Detect which cell encompasses the target text, then output its (x, y) center coordinate. 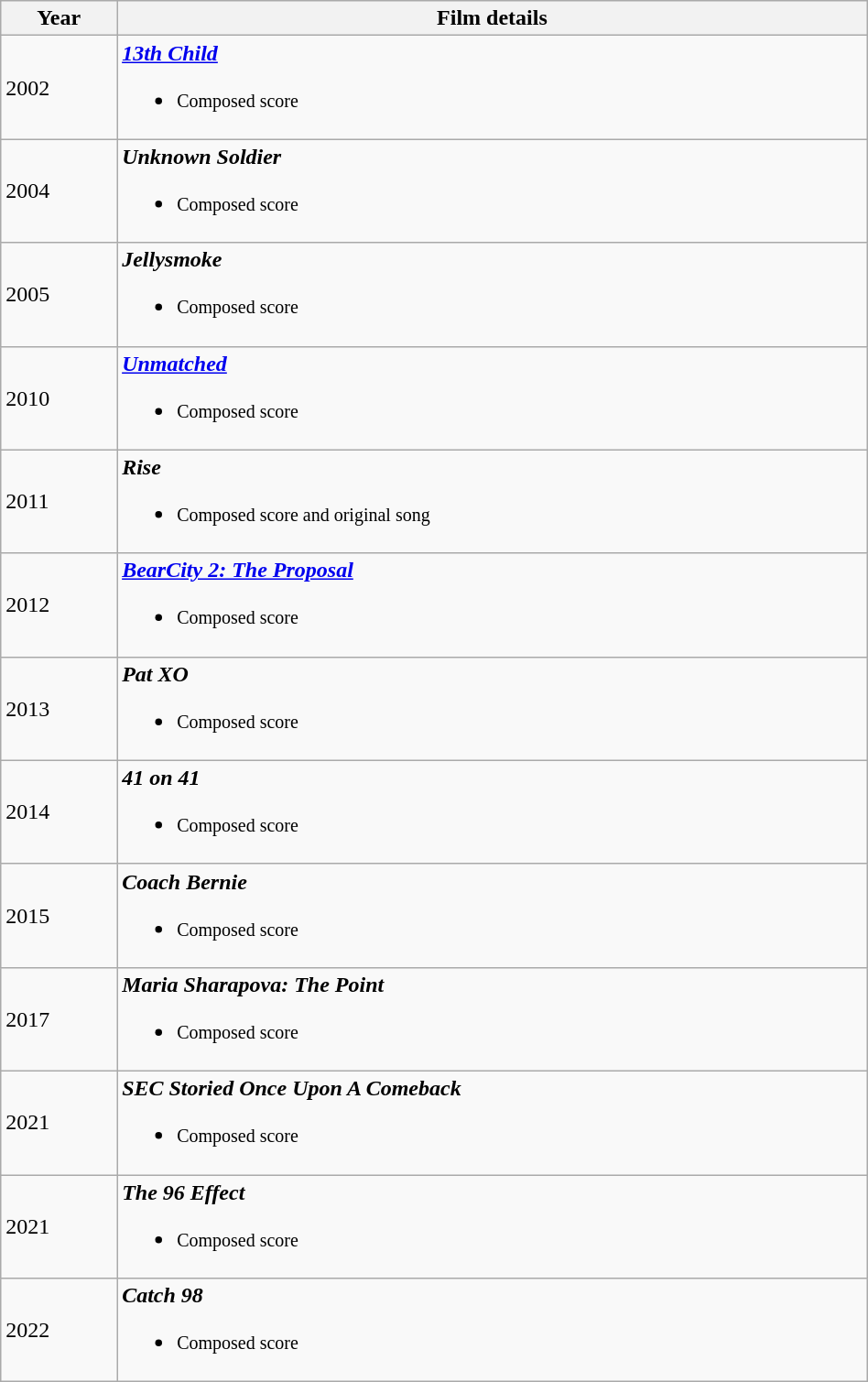
2004 (59, 190)
JellysmokeComposed score (493, 295)
2010 (59, 397)
Catch 98Composed score (493, 1330)
2002 (59, 88)
2014 (59, 811)
41 on 41Composed score (493, 811)
SEC Storied Once Upon A ComebackComposed score (493, 1123)
2011 (59, 502)
2005 (59, 295)
Film details (493, 18)
The 96 EffectComposed score (493, 1225)
Unknown SoldierComposed score (493, 190)
UnmatchedComposed score (493, 397)
RiseComposed score and original song (493, 502)
13th ChildComposed score (493, 88)
BearCity 2: The ProposalComposed score (493, 604)
Maria Sharapova: The PointComposed score (493, 1018)
2012 (59, 604)
2013 (59, 709)
2015 (59, 916)
Coach BernieComposed score (493, 916)
Pat XOComposed score (493, 709)
2022 (59, 1330)
2017 (59, 1018)
Year (59, 18)
